Pinpoint the cell where the given text exists, returning its [X, Y] midpoint coordinate. 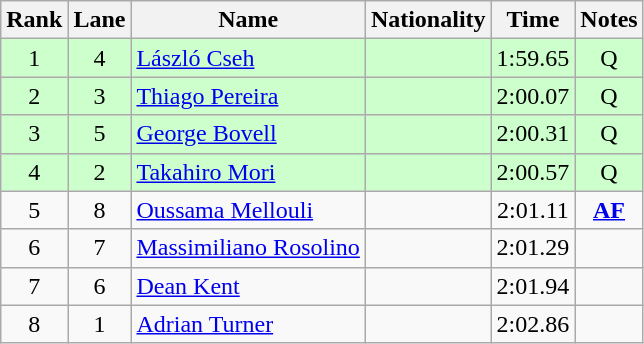
László Cseh [248, 58]
Massimiliano Rosolino [248, 248]
George Bovell [248, 134]
2:00.07 [533, 96]
Thiago Pereira [248, 96]
2:01.11 [533, 210]
Time [533, 20]
Nationality [428, 20]
Dean Kent [248, 286]
Name [248, 20]
Takahiro Mori [248, 172]
2:01.29 [533, 248]
2:02.86 [533, 324]
Notes [609, 20]
Lane [100, 20]
Rank [34, 20]
Adrian Turner [248, 324]
1:59.65 [533, 58]
2:01.94 [533, 286]
2:00.57 [533, 172]
2:00.31 [533, 134]
AF [609, 210]
Oussama Mellouli [248, 210]
